Identify which cell holds the provided text, then report its (X, Y) central coordinate. 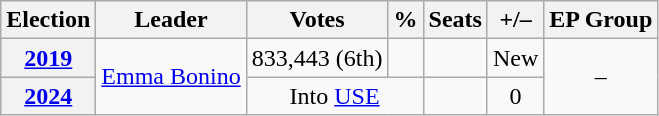
Emma Bonino (171, 77)
Leader (171, 20)
Votes (317, 20)
2024 (48, 96)
New (515, 58)
Seats (455, 20)
0 (515, 96)
833,443 (6th) (317, 58)
Into USE (334, 96)
% (406, 20)
2019 (48, 58)
– (601, 77)
Election (48, 20)
EP Group (601, 20)
+/– (515, 20)
